Output the (X, Y) coordinate of the center of the cell containing the given text.  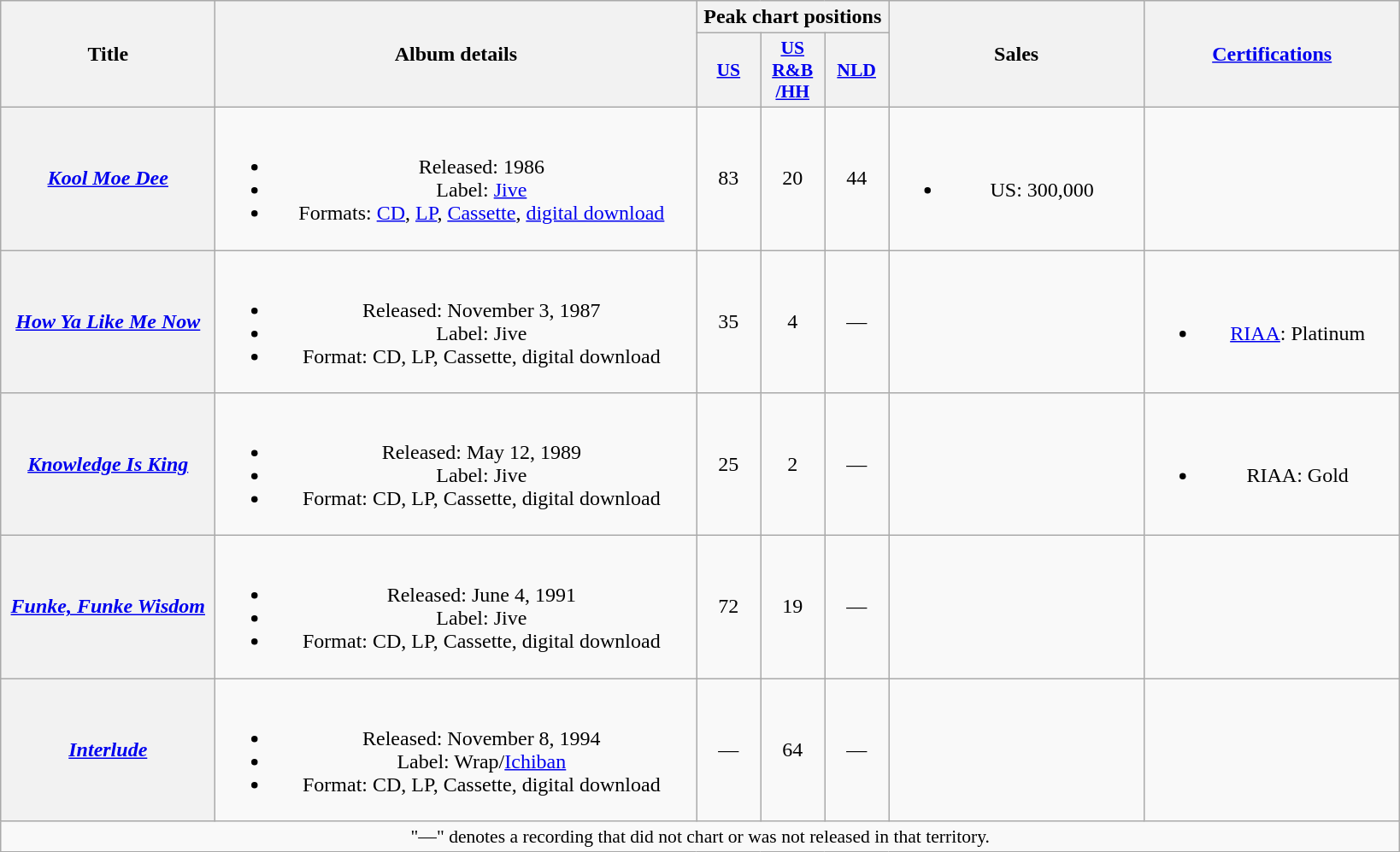
Certifications (1272, 55)
Funke, Funke Wisdom (108, 607)
Knowledge Is King (108, 465)
"—" denotes a recording that did not chart or was not released in that territory. (701, 837)
US (728, 70)
NLD (856, 70)
Released: 1986Label: JiveFormats: CD, LP, Cassette, digital download (456, 178)
Interlude (108, 750)
Released: May 12, 1989Label: JiveFormat: CD, LP, Cassette, digital download (456, 465)
25 (728, 465)
Released: November 8, 1994Label: Wrap/IchibanFormat: CD, LP, Cassette, digital download (456, 750)
2 (793, 465)
RIAA: Platinum (1272, 321)
USR&B/HH (793, 70)
Released: June 4, 1991Label: JiveFormat: CD, LP, Cassette, digital download (456, 607)
72 (728, 607)
64 (793, 750)
RIAA: Gold (1272, 465)
35 (728, 321)
4 (793, 321)
Released: November 3, 1987Label: JiveFormat: CD, LP, Cassette, digital download (456, 321)
19 (793, 607)
US: 300,000 (1017, 178)
20 (793, 178)
Sales (1017, 55)
Peak chart positions (793, 17)
How Ya Like Me Now (108, 321)
44 (856, 178)
Title (108, 55)
Album details (456, 55)
Kool Moe Dee (108, 178)
83 (728, 178)
